Pinpoint the cell where the given text exists, returning its (x, y) midpoint coordinate. 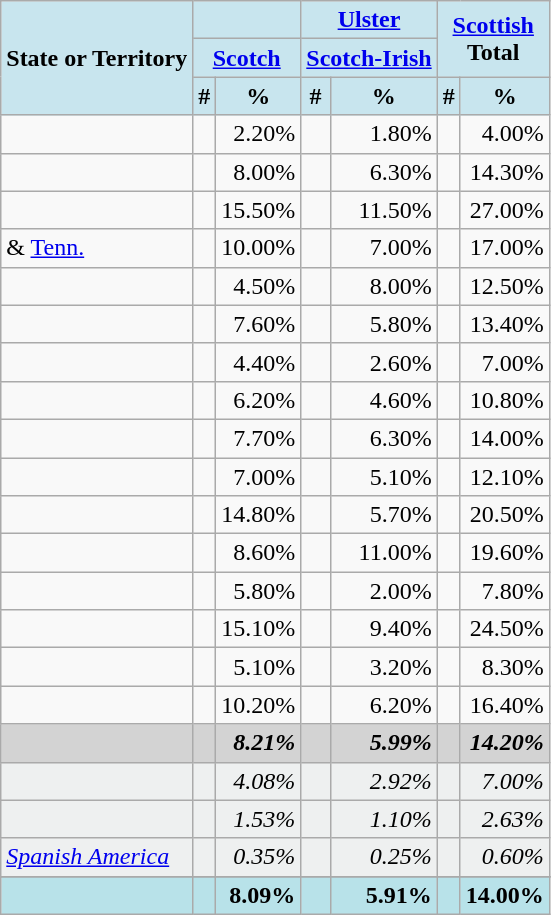
2.60% (384, 362)
Scotch-Irish (369, 58)
8.60% (258, 553)
2.20% (258, 134)
0.35% (258, 857)
10.20% (258, 705)
27.00% (504, 210)
12.10% (504, 477)
1.10% (384, 819)
10.00% (258, 248)
14.80% (258, 515)
0.25% (384, 857)
4.60% (384, 400)
5.99% (384, 743)
4.08% (258, 781)
2.63% (504, 819)
8.30% (504, 667)
8.21% (258, 743)
5.91% (384, 895)
12.50% (504, 286)
4.50% (258, 286)
14.20% (504, 743)
14.30% (504, 172)
4.00% (504, 134)
8.09% (258, 895)
Spanish America (97, 857)
3.20% (384, 667)
2.00% (384, 591)
Scotch (247, 58)
9.40% (384, 629)
2.92% (384, 781)
1.80% (384, 134)
10.80% (504, 400)
13.40% (504, 324)
5.70% (384, 515)
17.00% (504, 248)
15.50% (258, 210)
0.60% (504, 857)
Ulster (369, 20)
& Tenn. (97, 248)
State or Territory (97, 58)
4.40% (258, 362)
11.00% (384, 553)
16.40% (504, 705)
7.60% (258, 324)
1.53% (258, 819)
24.50% (504, 629)
11.50% (384, 210)
20.50% (504, 515)
19.60% (504, 553)
15.10% (258, 629)
Scottish Total (493, 39)
7.70% (258, 438)
7.80% (504, 591)
